Find where the given text appears and provide that cell's center as [x, y] coordinate. 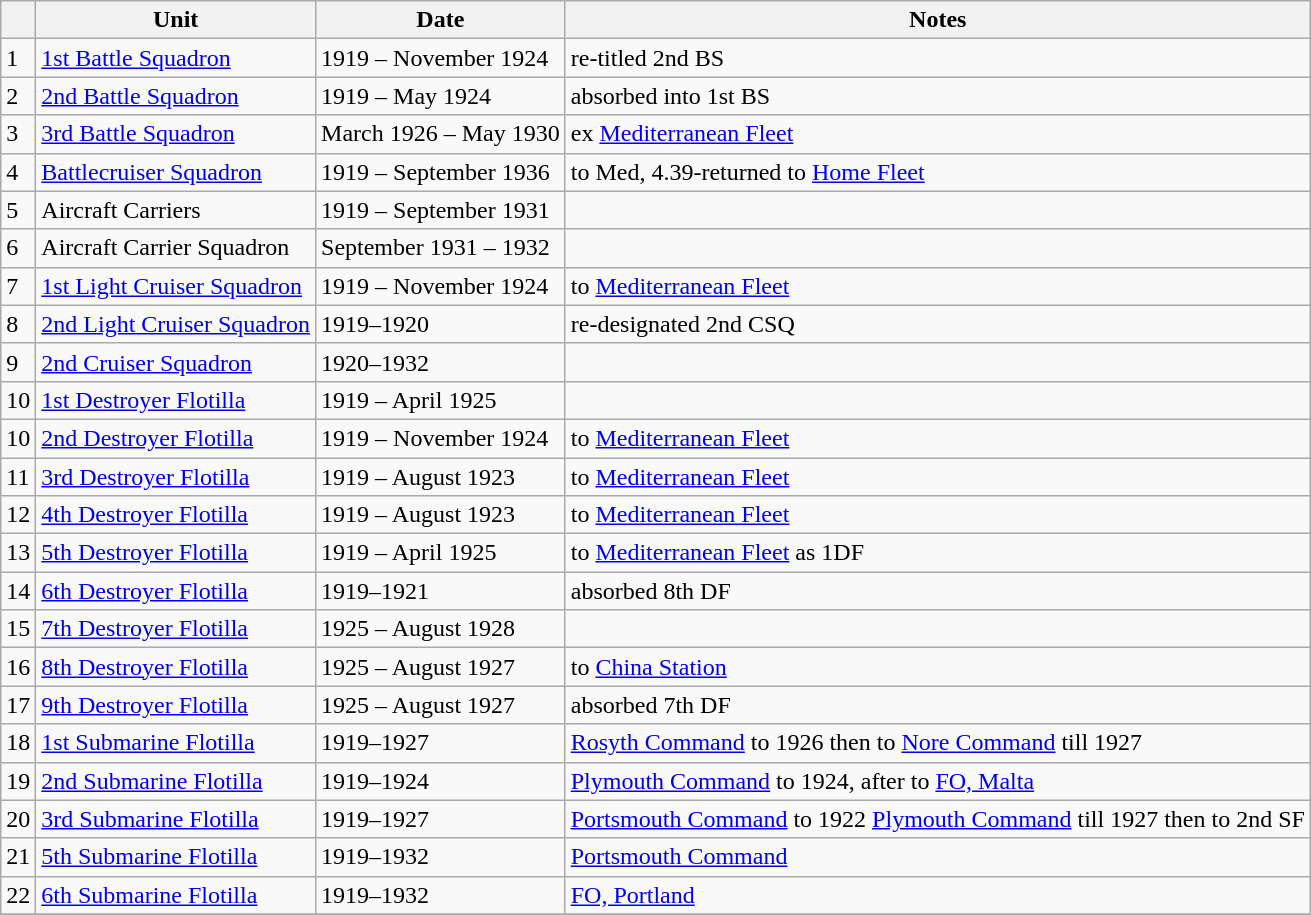
1 [18, 58]
1919–1921 [441, 591]
8th Destroyer Flotilla [176, 667]
3rd Battle Squadron [176, 134]
17 [18, 705]
1919 – September 1936 [441, 172]
Rosyth Command to 1926 then to Nore Command till 1927 [938, 743]
4th Destroyer Flotilla [176, 515]
1st Submarine Flotilla [176, 743]
8 [18, 324]
14 [18, 591]
Aircraft Carriers [176, 210]
absorbed 7th DF [938, 705]
15 [18, 629]
Portsmouth Command [938, 857]
3 [18, 134]
1925 – August 1928 [441, 629]
1919 – September 1931 [441, 210]
3rd Submarine Flotilla [176, 819]
Notes [938, 20]
6th Submarine Flotilla [176, 895]
5 [18, 210]
1st Light Cruiser Squadron [176, 286]
7 [18, 286]
16 [18, 667]
2nd Light Cruiser Squadron [176, 324]
4 [18, 172]
1919–1924 [441, 781]
20 [18, 819]
1920–1932 [441, 362]
to China Station [938, 667]
2nd Submarine Flotilla [176, 781]
ex Mediterranean Fleet [938, 134]
September 1931 – 1932 [441, 248]
9 [18, 362]
2nd Destroyer Flotilla [176, 438]
re-designated 2nd CSQ [938, 324]
1919 – May 1924 [441, 96]
2 [18, 96]
March 1926 – May 1930 [441, 134]
5th Submarine Flotilla [176, 857]
2nd Cruiser Squadron [176, 362]
7th Destroyer Flotilla [176, 629]
Date [441, 20]
to Med, 4.39-returned to Home Fleet [938, 172]
Aircraft Carrier Squadron [176, 248]
1st Destroyer Flotilla [176, 400]
Unit [176, 20]
Battlecruiser Squadron [176, 172]
6 [18, 248]
2nd Battle Squadron [176, 96]
9th Destroyer Flotilla [176, 705]
21 [18, 857]
11 [18, 477]
absorbed 8th DF [938, 591]
to Mediterranean Fleet as 1DF [938, 553]
re-titled 2nd BS [938, 58]
1919–1920 [441, 324]
3rd Destroyer Flotilla [176, 477]
5th Destroyer Flotilla [176, 553]
1st Battle Squadron [176, 58]
12 [18, 515]
Plymouth Command to 1924, after to FO, Malta [938, 781]
Portsmouth Command to 1922 Plymouth Command till 1927 then to 2nd SF [938, 819]
19 [18, 781]
6th Destroyer Flotilla [176, 591]
FO, Portland [938, 895]
18 [18, 743]
22 [18, 895]
absorbed into 1st BS [938, 96]
13 [18, 553]
